Detect which cell encompasses the target text, then output its [X, Y] center coordinate. 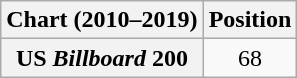
US Billboard 200 [102, 58]
68 [250, 58]
Position [250, 20]
Chart (2010–2019) [102, 20]
